Locate the cell with the specified text and output its (X, Y) center coordinate. 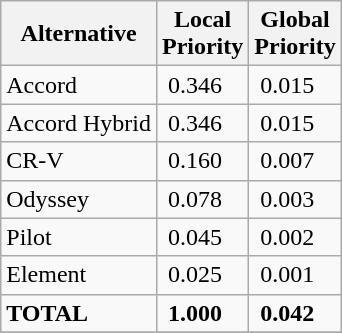
0.042 (295, 313)
Accord (79, 85)
0.001 (295, 275)
0.003 (295, 199)
Alternative (79, 34)
0.025 (202, 275)
GlobalPriority (295, 34)
Pilot (79, 237)
0.078 (202, 199)
0.045 (202, 237)
Element (79, 275)
Accord Hybrid (79, 123)
LocalPriority (202, 34)
1.000 (202, 313)
0.002 (295, 237)
0.007 (295, 161)
0.160 (202, 161)
TOTAL (79, 313)
CR-V (79, 161)
Odyssey (79, 199)
